Capture the cell that displays the provided text and extract its [x, y] central coordinate. 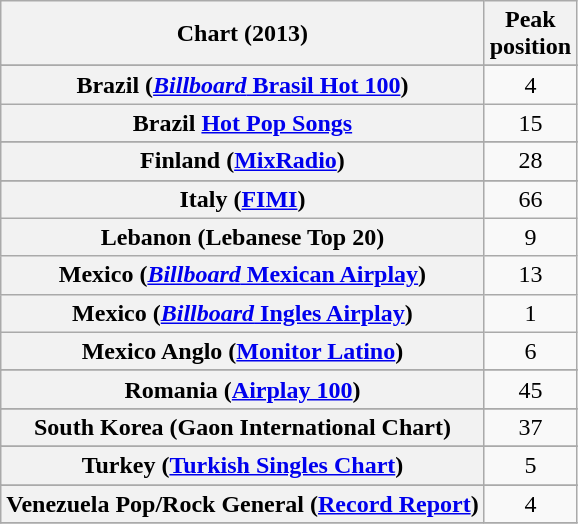
Chart (2013) [242, 34]
5 [530, 465]
Mexico (Billboard Ingles Airplay) [242, 313]
Venezuela Pop/Rock General (Record Report) [242, 503]
Mexico (Billboard Mexican Airplay) [242, 275]
15 [530, 123]
28 [530, 161]
Peakposition [530, 34]
45 [530, 389]
Brazil Hot Pop Songs [242, 123]
Brazil (Billboard Brasil Hot 100) [242, 85]
Romania (Airplay 100) [242, 389]
Italy (FIMI) [242, 199]
6 [530, 351]
9 [530, 237]
37 [530, 427]
Lebanon (Lebanese Top 20) [242, 237]
13 [530, 275]
South Korea (Gaon International Chart) [242, 427]
Finland (MixRadio) [242, 161]
Mexico Anglo (Monitor Latino) [242, 351]
Turkey (Turkish Singles Chart) [242, 465]
1 [530, 313]
66 [530, 199]
